Extract the [X, Y] coordinate from the center of the cell holding the provided text.  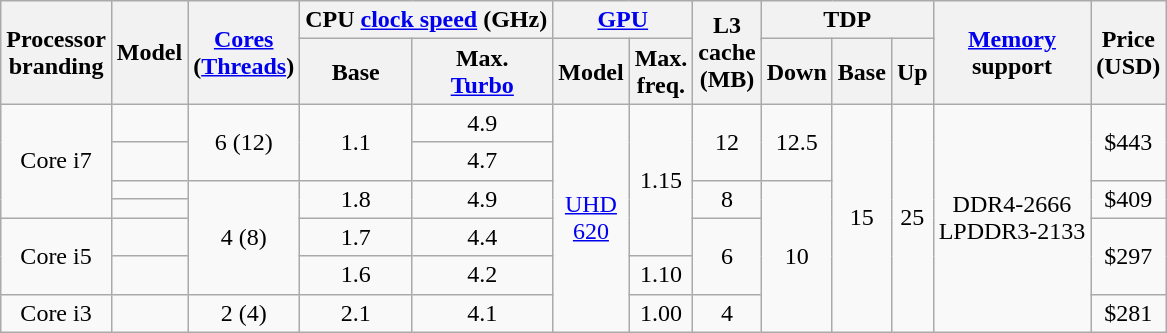
$297 [1128, 256]
$281 [1128, 313]
Down [796, 72]
Max.freq. [661, 72]
Core i3 [56, 313]
25 [912, 218]
1.7 [356, 237]
12 [727, 142]
8 [727, 199]
UHD620 [591, 218]
4.7 [482, 161]
4.2 [482, 275]
GPU [623, 20]
6 (12) [244, 142]
CPU clock speed (GHz) [426, 20]
Max.Turbo [482, 72]
$409 [1128, 199]
Core i5 [56, 256]
1.15 [661, 180]
1.00 [661, 313]
Core i7 [56, 161]
1.10 [661, 275]
2 (4) [244, 313]
15 [862, 218]
6 [727, 256]
1.8 [356, 199]
Up [912, 72]
Processorbranding [56, 52]
4.4 [482, 237]
$443 [1128, 142]
4 [727, 313]
4.1 [482, 313]
1.1 [356, 142]
2.1 [356, 313]
DDR4-2666LPDDR3-2133 [1012, 218]
Cores(Threads) [244, 52]
4 (8) [244, 237]
TDP [847, 20]
12.5 [796, 142]
Price(USD) [1128, 52]
Memorysupport [1012, 52]
10 [796, 256]
L3cache(MB) [727, 52]
1.6 [356, 275]
